Return the [X, Y] coordinate for the center point of the cell that contains the specified text.  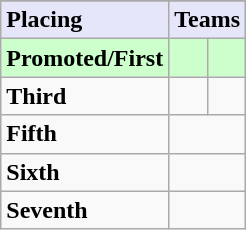
Fifth [85, 134]
Teams [208, 20]
Sixth [85, 172]
Third [85, 96]
Seventh [85, 210]
Placing [85, 20]
Promoted/First [85, 58]
